From the cell containing the given text, extract its center point as (x, y) coordinate. 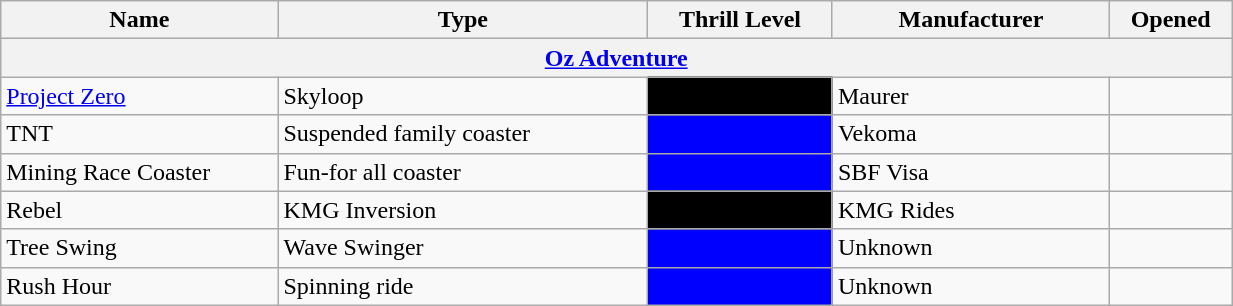
Wave Swinger (463, 248)
Mining Race Coaster (140, 172)
SBF Visa (970, 172)
Vekoma (970, 134)
Skyloop (463, 96)
Thrill Level (740, 20)
Maurer (970, 96)
KMG Rides (970, 210)
Suspended family coaster (463, 134)
Project Zero (140, 96)
Tree Swing (140, 248)
Type (463, 20)
Oz Adventure (616, 58)
KMG Inversion (463, 210)
Rush Hour (140, 286)
Opened (1171, 20)
TNT (140, 134)
Spinning ride (463, 286)
Fun-for all coaster (463, 172)
Rebel (140, 210)
Name (140, 20)
Manufacturer (970, 20)
